Search for the cell housing the specified text and yield its [x, y] center coordinate. 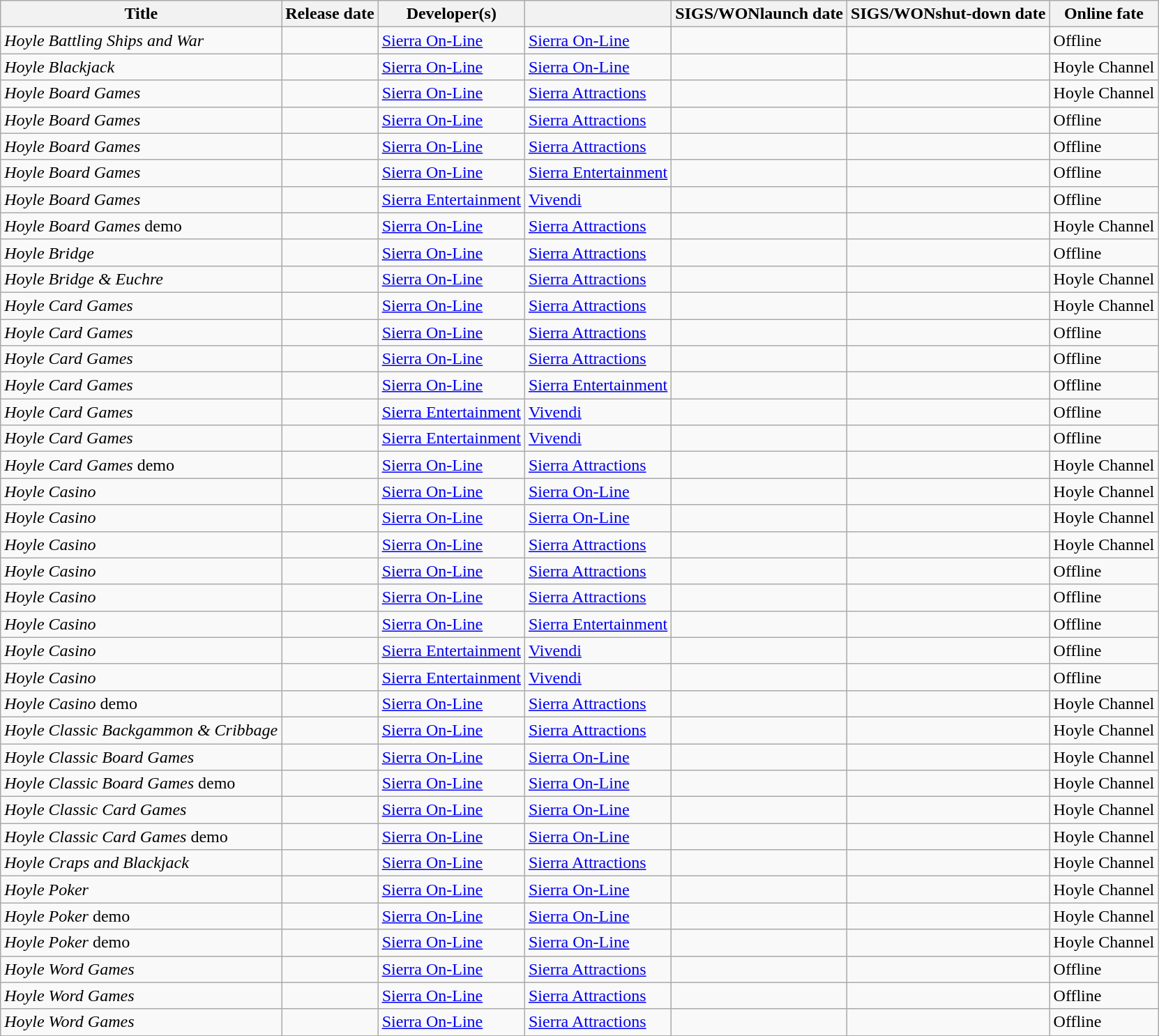
Hoyle Classic Board Games [141, 756]
Hoyle Card Games demo [141, 465]
Hoyle Classic Board Games demo [141, 784]
SIGS/WONlaunch date [759, 14]
Hoyle Blackjack [141, 67]
Hoyle Bridge [141, 252]
Online fate [1104, 14]
Hoyle Board Games demo [141, 226]
Title [141, 14]
SIGS/WONshut-down date [948, 14]
Developer(s) [451, 14]
Hoyle Craps and Blackjack [141, 863]
Hoyle Classic Card Games demo [141, 837]
Hoyle Classic Card Games [141, 810]
Release date [330, 14]
Hoyle Battling Ships and War [141, 40]
Hoyle Poker [141, 890]
Hoyle Classic Backgammon & Cribbage [141, 730]
Hoyle Casino demo [141, 703]
Hoyle Bridge & Euchre [141, 279]
